For the text-containing cell, return its midpoint in (X, Y) coordinate format. 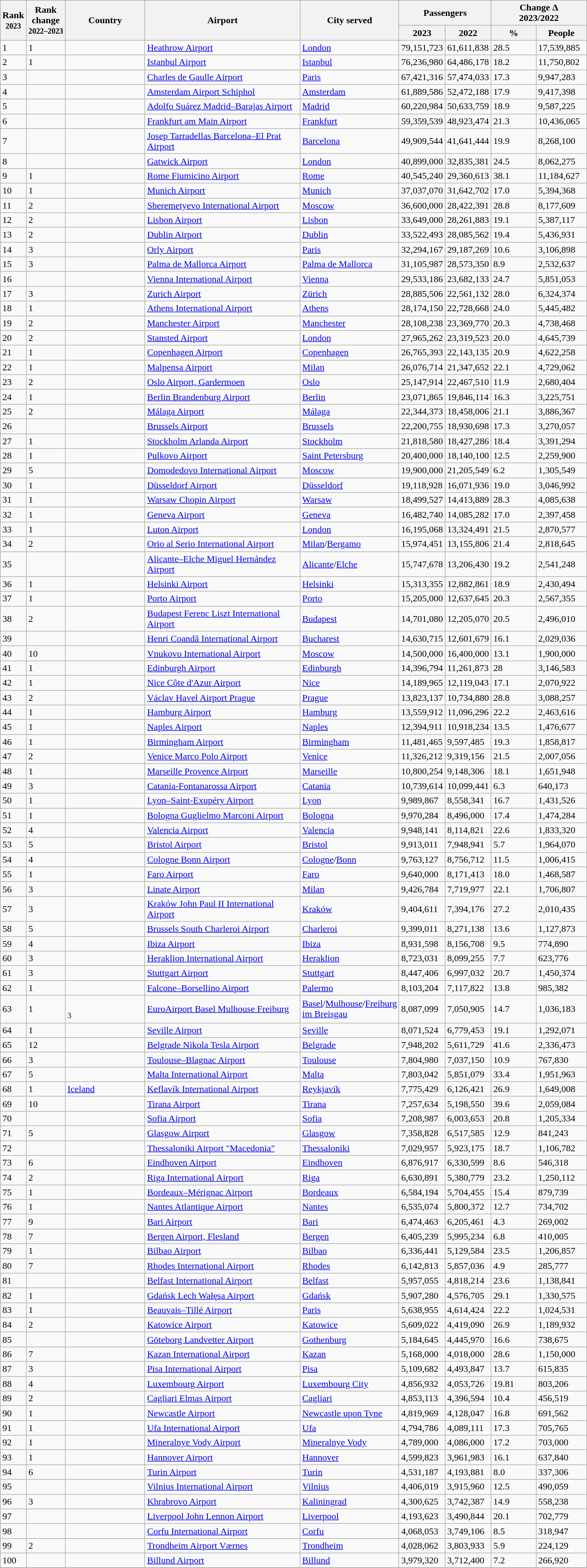
5,168,000 (422, 1354)
2,259,900 (561, 456)
Keflavík International Airport (223, 1089)
Nantes Atlantique Airport (223, 1207)
3,803,933 (468, 1546)
Geneva Airport (223, 515)
Seville Airport (223, 1030)
1,330,575 (561, 1295)
Adolfo Suárez Madrid–Barajas Airport (223, 106)
60 (13, 959)
20.5 (514, 618)
20.0 (514, 338)
Change Δ2023/2022 (539, 13)
6,779,453 (468, 1030)
Bordeaux (350, 1192)
Sofia Airport (223, 1118)
Vnukovo International Airport (223, 653)
13 (13, 235)
Corfu (350, 1531)
78 (13, 1236)
12,601,679 (468, 638)
2,870,577 (561, 529)
9,948,141 (422, 830)
5,923,175 (468, 1148)
64,486,178 (468, 62)
Stockholm Arlanda Airport (223, 441)
59,359,539 (422, 121)
3,749,106 (468, 1531)
79 (13, 1251)
Luton Airport (223, 529)
26,765,393 (422, 353)
1,006,415 (561, 859)
12,637,645 (468, 599)
90 (13, 1413)
637,840 (561, 1457)
Falcone–Borsellino Airport (223, 988)
23,369,770 (468, 323)
6,474,463 (422, 1222)
14,413,889 (468, 500)
16.3 (514, 397)
10,734,880 (468, 698)
21.1 (514, 411)
61,889,586 (422, 92)
10,918,234 (468, 727)
17,539,885 (561, 48)
12.9 (514, 1133)
Prague (350, 698)
94 (13, 1472)
Katowice Airport (223, 1325)
21,347,652 (468, 367)
6.8 (514, 1236)
70 (13, 1118)
8,268,100 (561, 141)
7,775,429 (422, 1089)
16,482,740 (422, 515)
17.2 (514, 1443)
5,436,931 (561, 235)
Alicante–Elche Miguel Hernández Airport (223, 564)
Amsterdam Airport Schiphol (223, 92)
33,649,000 (422, 220)
10,800,254 (422, 771)
Oslo (350, 382)
21.3 (514, 121)
29.1 (514, 1295)
1,468,587 (561, 874)
64 (13, 1030)
1,206,857 (561, 1251)
Tirana (350, 1104)
16,400,000 (468, 653)
5,380,779 (468, 1178)
9,399,011 (422, 929)
7,117,822 (468, 988)
23,682,133 (468, 279)
318,947 (561, 1531)
20.1 (514, 1516)
6,330,599 (468, 1163)
58 (13, 929)
4,085,638 (561, 500)
Istanbul (350, 62)
Václav Havel Airport Prague (223, 698)
Billund Airport (223, 1560)
55 (13, 874)
9,640,000 (422, 874)
Bordeaux–Mérignac Airport (223, 1192)
6,584,194 (422, 1192)
Luxembourg Airport (223, 1384)
Saint Petersburg (350, 456)
Lyon (350, 801)
16.7 (514, 801)
6,142,813 (422, 1266)
985,382 (561, 988)
8,931,598 (422, 944)
32,294,167 (422, 250)
72 (13, 1148)
Bologna (350, 815)
5.7 (514, 845)
5,387,117 (561, 220)
Palma de Mallorca (350, 264)
Brussels (350, 426)
50,633,759 (468, 106)
6,876,917 (422, 1163)
14 (13, 250)
Vilnius International Airport (223, 1487)
Birmingham Airport (223, 742)
Heraklion (350, 959)
31 (13, 500)
Stuttgart Airport (223, 973)
28,261,883 (468, 220)
19,846,114 (468, 397)
61,611,838 (468, 48)
11,750,802 (561, 62)
4,089,111 (468, 1428)
Trondheim Airport Værnes (223, 1546)
City served (350, 20)
4,193,623 (422, 1516)
18 (13, 308)
Domodedovo International Airport (223, 471)
6,205,461 (468, 1222)
53 (13, 845)
1,450,374 (561, 973)
Hamburg (350, 712)
4,789,000 (422, 1443)
6,324,374 (561, 294)
5,851,079 (468, 1074)
19.4 (514, 235)
4,818,214 (468, 1280)
4,645,739 (561, 338)
36,600,000 (422, 205)
5,394,368 (561, 190)
28.6 (514, 1354)
4,445,970 (468, 1339)
19.2 (514, 564)
Iceland (105, 1089)
13,823,137 (422, 698)
32,835,381 (468, 161)
21,818,580 (422, 441)
6,535,074 (422, 1207)
82 (13, 1295)
37 (13, 599)
28,174,150 (422, 308)
Henri Coandă International Airport (223, 638)
337,306 (561, 1472)
5,109,682 (422, 1369)
81 (13, 1280)
3,270,057 (561, 426)
52,472,188 (468, 92)
841,243 (561, 1133)
68 (13, 1089)
9,319,156 (468, 757)
69 (13, 1104)
4.9 (514, 1266)
3,106,898 (561, 250)
Brussels Airport (223, 426)
20.9 (514, 353)
45 (13, 727)
Bologna Guglielmo Marconi Airport (223, 815)
31,105,987 (422, 264)
7,948,941 (468, 845)
5,638,955 (422, 1310)
25 (13, 411)
27.2 (514, 909)
10,099,441 (468, 786)
17.9 (514, 92)
10.4 (514, 1399)
13,559,912 (422, 712)
4,853,113 (422, 1399)
22,344,373 (422, 411)
13.6 (514, 929)
4,531,187 (422, 1472)
33.4 (514, 1074)
285,777 (561, 1266)
Country (105, 20)
7,804,980 (422, 1060)
79,151,723 (422, 48)
Airport (223, 20)
54 (13, 859)
75 (13, 1192)
Glasgow (350, 1133)
Athens (350, 308)
Barcelona (350, 141)
12,205,070 (468, 618)
Berlin (350, 397)
Corfu International Airport (223, 1531)
Malta International Airport (223, 1074)
Málaga (350, 411)
6,997,032 (468, 973)
14,701,080 (422, 618)
8,103,204 (422, 988)
410,005 (561, 1236)
Birmingham (350, 742)
11,326,212 (422, 757)
4,300,625 (422, 1501)
7,050,905 (468, 1009)
2,541,248 (561, 564)
19 (13, 323)
8.9 (514, 264)
31,642,702 (468, 190)
8.5 (514, 1531)
12,119,043 (468, 683)
15,974,451 (422, 544)
43 (13, 698)
18.0 (514, 874)
40,899,000 (422, 161)
4,576,705 (468, 1295)
1,205,334 (561, 1118)
28,422,391 (468, 205)
23.5 (514, 1251)
12,394,911 (422, 727)
4,614,424 (468, 1310)
4,856,932 (422, 1384)
5.9 (514, 1546)
4,493,847 (468, 1369)
8,114,821 (468, 830)
Newcastle upon Tyne (350, 1413)
People (561, 33)
39 (13, 638)
18,140,100 (468, 456)
Katowice (350, 1325)
702,779 (561, 1516)
Kazan (350, 1354)
2,059,084 (561, 1104)
Bergen Airport, Flesland (223, 1236)
1,649,008 (561, 1089)
60,220,984 (422, 106)
8 (13, 161)
3,490,844 (468, 1516)
18.4 (514, 441)
Linate Airport (223, 889)
Bristol (350, 845)
Seville (350, 1030)
23.6 (514, 1280)
Newcastle Airport (223, 1413)
4,068,053 (422, 1531)
879,739 (561, 1192)
8,558,341 (468, 801)
Hannover (350, 1457)
Budapest Ferenc Liszt International Airport (223, 618)
546,318 (561, 1163)
16,195,068 (422, 529)
Helsinki Airport (223, 584)
Stuttgart (350, 973)
Kazan International Airport (223, 1354)
767,830 (561, 1060)
67,421,316 (422, 77)
Belgrade Nikola Tesla Airport (223, 1045)
62 (13, 988)
22.6 (514, 830)
Ibiza (350, 944)
11,096,296 (468, 712)
4,729,062 (561, 367)
7,719,977 (468, 889)
46 (13, 742)
97 (13, 1516)
Turin Airport (223, 1472)
4,419,090 (468, 1325)
13,155,806 (468, 544)
4,193,881 (468, 1472)
19.81 (514, 1384)
1,292,071 (561, 1030)
Reykjavík (350, 1089)
15 (13, 264)
703,000 (561, 1443)
1,250,112 (561, 1178)
17.4 (514, 815)
5,851,053 (561, 279)
16.8 (514, 1413)
Malta (350, 1074)
Basel/Mulhouse/Freiburg im Breisgau (350, 1009)
Pisa International Airport (223, 1369)
Thessaloniki Airport "Macedonia" (223, 1148)
Madrid (350, 106)
Venice Marco Polo Airport (223, 757)
4,819,969 (422, 1413)
5,857,036 (468, 1266)
14,630,715 (422, 638)
38.1 (514, 176)
Valencia (350, 830)
22,143,135 (468, 353)
Josep Tarradellas Barcelona–El Prat Airport (223, 141)
1,651,948 (561, 771)
16,071,936 (468, 485)
Istanbul Airport (223, 62)
25,147,914 (422, 382)
35 (13, 564)
Oslo Airport, Gardermoen (223, 382)
4,599,823 (422, 1457)
Marseille (350, 771)
Khrabrovo Airport (223, 1501)
2,029,036 (561, 638)
23 (13, 382)
6.3 (514, 786)
7,029,957 (422, 1148)
3,088,257 (561, 698)
23.2 (514, 1178)
5,704,455 (468, 1192)
2022 (468, 33)
705,765 (561, 1428)
1,900,000 (561, 653)
59 (13, 944)
34 (13, 544)
19.9 (514, 141)
Glasgow Airport (223, 1133)
66 (13, 1060)
Copenhagen (350, 353)
Geneva (350, 515)
1,024,531 (561, 1310)
9.5 (514, 944)
5,198,550 (468, 1104)
33,522,493 (422, 235)
80 (13, 1266)
15,747,678 (422, 564)
490,059 (561, 1487)
24.5 (514, 161)
22 (13, 367)
2,818,645 (561, 544)
61 (13, 973)
Dublin Airport (223, 235)
Porto Airport (223, 599)
51 (13, 815)
8,756,712 (468, 859)
13.5 (514, 727)
8,071,524 (422, 1030)
2,567,355 (561, 599)
13.7 (514, 1369)
15.4 (514, 1192)
Vienna International Airport (223, 279)
13.1 (514, 653)
9,148,306 (468, 771)
Gdańsk (350, 1295)
774,890 (561, 944)
Naples Airport (223, 727)
30 (13, 485)
8,271,138 (468, 929)
Munich Airport (223, 190)
Riga International Airport (223, 1178)
3,391,294 (561, 441)
74 (13, 1178)
Eindhoven (350, 1163)
Trondheim (350, 1546)
Göteborg Landvetter Airport (223, 1339)
Liverpool (350, 1516)
5,995,234 (468, 1236)
Copenhagen Airport (223, 353)
13.8 (514, 988)
Cagliari (350, 1399)
49 (13, 786)
5,611,729 (468, 1045)
Warsaw Chopin Airport (223, 500)
Naples (350, 727)
1,951,963 (561, 1074)
98 (13, 1531)
44 (13, 712)
19,118,928 (422, 485)
Malpensa Airport (223, 367)
Gatwick Airport (223, 161)
21 (13, 353)
21,205,549 (468, 471)
17 (13, 294)
20,400,000 (422, 456)
Munich (350, 190)
224,129 (561, 1546)
Pisa (350, 1369)
2,463,616 (561, 712)
6,405,239 (422, 1236)
Helsinki (350, 584)
56 (13, 889)
Billund (350, 1560)
7,257,634 (422, 1104)
Lyon–Saint-Exupéry Airport (223, 801)
1,150,000 (561, 1354)
26 (13, 426)
5,800,372 (468, 1207)
88 (13, 1384)
Sheremetyevo International Airport (223, 205)
95 (13, 1487)
28,885,506 (422, 294)
10.9 (514, 1060)
Cagliari Elmas Airport (223, 1399)
Zürich (350, 294)
7,037,150 (468, 1060)
10,436,065 (561, 121)
6,517,585 (468, 1133)
18,930,698 (468, 426)
Bari (350, 1222)
Hannover Airport (223, 1457)
18,499,527 (422, 500)
96 (13, 1501)
Porto (350, 599)
615,835 (561, 1369)
Mineralnye Vody (350, 1443)
1,138,841 (561, 1280)
29,187,269 (468, 250)
14.7 (514, 1009)
4,406,019 (422, 1487)
Hamburg Airport (223, 712)
22,561,132 (468, 294)
% (514, 33)
1,858,817 (561, 742)
Palermo (350, 988)
Pulkovo Airport (223, 456)
29 (13, 471)
Lisbon Airport (223, 220)
42 (13, 683)
52 (13, 830)
23,071,865 (422, 397)
18,458,006 (468, 411)
Edinburgh Airport (223, 668)
1,189,932 (561, 1325)
4,128,047 (468, 1413)
Kraków (350, 909)
269,002 (561, 1222)
Lisbon (350, 220)
8,447,406 (422, 973)
6,126,421 (468, 1089)
Düsseldorf Airport (223, 485)
18.7 (514, 1148)
9,417,398 (561, 92)
38 (13, 618)
14,189,965 (422, 683)
9,597,485 (468, 742)
Riga (350, 1178)
7.7 (514, 959)
28,108,238 (422, 323)
28.5 (514, 48)
Marseille Provence Airport (223, 771)
24.0 (514, 308)
8.0 (514, 1472)
22,728,668 (468, 308)
4.3 (514, 1222)
4,018,000 (468, 1354)
3,225,751 (561, 397)
10,739,614 (422, 786)
57,474,033 (468, 77)
40 (13, 653)
86 (13, 1354)
47 (13, 757)
1,964,070 (561, 845)
10.6 (514, 250)
Rhodes (350, 1266)
3,146,583 (561, 668)
15,205,000 (422, 599)
8,156,708 (468, 944)
266,920 (561, 1560)
Gothenburg (350, 1339)
89 (13, 1399)
1,127,873 (561, 929)
36 (13, 584)
7,208,987 (422, 1118)
3,979,320 (422, 1560)
3,046,992 (561, 485)
2023 (422, 33)
Stansted Airport (223, 338)
41 (13, 668)
7,803,042 (422, 1074)
37,037,070 (422, 190)
76,236,980 (422, 62)
Kraków John Paul II International Airport (223, 909)
Venice (350, 757)
8,087,099 (422, 1009)
9,426,784 (422, 889)
9,587,225 (561, 106)
2,010,435 (561, 909)
Thessaloniki (350, 1148)
Gdańsk Lech Wałęsa Airport (223, 1295)
22,200,755 (422, 426)
12,882,861 (468, 584)
Nice (350, 683)
Nantes (350, 1207)
Mineralnye Vody Airport (223, 1443)
19,900,000 (422, 471)
19.3 (514, 742)
4,738,468 (561, 323)
91 (13, 1428)
11.5 (514, 859)
12.7 (514, 1207)
734,702 (561, 1207)
83 (13, 1310)
Athens International Airport (223, 308)
13,206,430 (468, 564)
Sofia (350, 1118)
40,545,240 (422, 176)
1,706,807 (561, 889)
14,500,000 (422, 653)
20.7 (514, 973)
Eindhoven Airport (223, 1163)
6,630,891 (422, 1178)
Tirana Airport (223, 1104)
63 (13, 1009)
28.0 (514, 294)
Faro Airport (223, 874)
100 (13, 1560)
Valencia Airport (223, 830)
29,360,613 (468, 176)
7,948,202 (422, 1045)
1,833,320 (561, 830)
6.2 (514, 471)
57 (13, 909)
Zurich Airport (223, 294)
456,519 (561, 1399)
Turin (350, 1472)
Belfast International Airport (223, 1280)
27 (13, 441)
Ibiza Airport (223, 944)
48 (13, 771)
21.4 (514, 544)
4,053,726 (468, 1384)
Budapest (350, 618)
3,712,400 (468, 1560)
Charles de Gaulle Airport (223, 77)
22,467,510 (468, 382)
19.0 (514, 485)
6,336,441 (422, 1251)
Ufa International Airport (223, 1428)
640,173 (561, 786)
73 (13, 1163)
Belgrade (350, 1045)
5,957,055 (422, 1280)
7,358,828 (422, 1133)
48,923,474 (468, 121)
93 (13, 1457)
5,907,280 (422, 1295)
7,394,176 (468, 909)
Dublin (350, 235)
Vilnius (350, 1487)
9,913,011 (422, 845)
Liverpool John Lennon Airport (223, 1516)
4,396,594 (468, 1399)
Rankchange2022–2023 (46, 20)
Bergen (350, 1236)
4,028,062 (422, 1546)
738,675 (561, 1339)
Brussels South Charleroi Airport (223, 929)
2,430,494 (561, 584)
27,965,262 (422, 338)
9,970,284 (422, 815)
67 (13, 1074)
14,396,794 (422, 668)
71 (13, 1133)
Düsseldorf (350, 485)
Faro (350, 874)
5,445,482 (561, 308)
2,680,404 (561, 382)
8,177,609 (561, 205)
13,324,491 (468, 529)
9,763,127 (422, 859)
Milan/Bergamo (350, 544)
Beauvais–Tillé Airport (223, 1310)
Ufa (350, 1428)
8,099,255 (468, 959)
Manchester Airport (223, 323)
16 (13, 279)
Bilbao Airport (223, 1251)
4,622,258 (561, 353)
39.6 (514, 1104)
1,476,677 (561, 727)
24 (13, 397)
99 (13, 1546)
Alicante/Elche (350, 564)
65 (13, 1045)
Heraklion International Airport (223, 959)
558,238 (561, 1501)
6,003,653 (468, 1118)
7.2 (514, 1560)
Edinburgh (350, 668)
28,573,350 (468, 264)
Frankfurt (350, 121)
11,184,627 (561, 176)
5,184,645 (422, 1339)
Catania (350, 786)
623,776 (561, 959)
4,086,000 (468, 1443)
Bilbao (350, 1251)
803,206 (561, 1384)
Rank2023 (13, 20)
2,070,922 (561, 683)
3,886,367 (561, 411)
Toulouse (350, 1060)
92 (13, 1443)
Orio al Serio International Airport (223, 544)
41,641,444 (468, 141)
20 (13, 338)
2,532,637 (561, 264)
9,989,867 (422, 801)
Berlin Brandenburg Airport (223, 397)
14,085,282 (468, 515)
18.2 (514, 62)
Bristol Airport (223, 845)
87 (13, 1369)
11,261,873 (468, 668)
11 (13, 205)
24.7 (514, 279)
Luxembourg City (350, 1384)
Rhodes International Airport (223, 1266)
2,007,056 (561, 757)
Stockholm (350, 441)
50 (13, 801)
23,319,523 (468, 338)
49,909,544 (422, 141)
15,313,355 (422, 584)
14.9 (514, 1501)
Rome Fiumicino Airport (223, 176)
11.9 (514, 382)
2,397,458 (561, 515)
8,723,031 (422, 959)
5,609,022 (422, 1325)
3,742,387 (468, 1501)
Málaga Airport (223, 411)
11,481,465 (422, 742)
9,947,283 (561, 77)
20.8 (514, 1118)
28.3 (514, 500)
8.6 (514, 1163)
33 (13, 529)
4,794,786 (422, 1428)
76 (13, 1207)
2,496,010 (561, 618)
Bari Airport (223, 1222)
1,431,526 (561, 801)
32 (13, 515)
1,305,549 (561, 471)
85 (13, 1339)
16.6 (514, 1339)
8,171,413 (468, 874)
26,076,714 (422, 367)
Heathrow Airport (223, 48)
Warsaw (350, 500)
1,036,183 (561, 1009)
1,474,284 (561, 815)
Orly Airport (223, 250)
Amsterdam (350, 92)
691,562 (561, 1413)
Manchester (350, 323)
Catania-Fontanarossa Airport (223, 786)
28,085,562 (468, 235)
29,533,186 (422, 279)
3,961,983 (468, 1457)
Charleroi (350, 929)
17.1 (514, 683)
3,915,960 (468, 1487)
5,129,584 (468, 1251)
Bucharest (350, 638)
Frankfurt am Main Airport (223, 121)
9,404,611 (422, 909)
18.1 (514, 771)
Vienna (350, 279)
Toulouse–Blagnac Airport (223, 1060)
EuroAirport Basel Mulhouse Freiburg (223, 1009)
Cologne Bonn Airport (223, 859)
84 (13, 1325)
8,496,000 (468, 815)
Cologne/Bonn (350, 859)
Rome (350, 176)
Belfast (350, 1280)
41.6 (514, 1045)
Palma de Mallorca Airport (223, 264)
Kaliningrad (350, 1501)
18,427,286 (468, 441)
Nice Côte d'Azur Airport (223, 683)
Passengers (445, 13)
1,106,782 (561, 1148)
2,336,473 (561, 1045)
77 (13, 1222)
8,062,275 (561, 161)
